Capture the cell that displays the provided text and extract its (x, y) central coordinate. 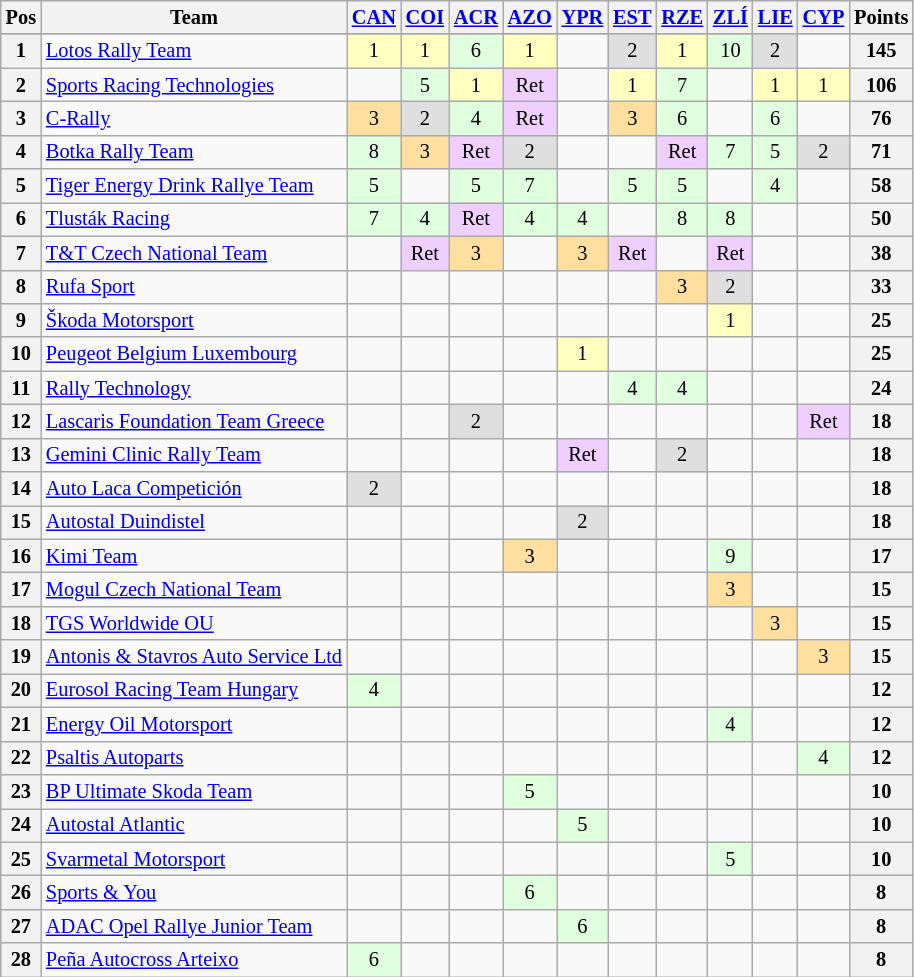
LIE (776, 17)
50 (881, 219)
Tlusták Racing (194, 219)
Psaltis Autoparts (194, 758)
ADAC Opel Rallye Junior Team (194, 926)
Kimi Team (194, 556)
38 (881, 253)
21 (21, 724)
Pos (21, 17)
27 (21, 926)
Team (194, 17)
COI (425, 17)
20 (21, 690)
ZLÍ (730, 17)
EST (632, 17)
19 (21, 657)
Autostal Duindistel (194, 522)
Points (881, 17)
Eurosol Racing Team Hungary (194, 690)
Tiger Energy Drink Rallye Team (194, 186)
C-Rally (194, 118)
Energy Oil Motorsport (194, 724)
CAN (374, 17)
14 (21, 489)
BP Ultimate Skoda Team (194, 791)
Rally Technology (194, 388)
Peugeot Belgium Luxembourg (194, 354)
58 (881, 186)
Botka Rally Team (194, 152)
13 (21, 455)
28 (21, 960)
TGS Worldwide OU (194, 623)
Autostal Atlantic (194, 825)
Antonis & Stavros Auto Service Ltd (194, 657)
T&T Czech National Team (194, 253)
71 (881, 152)
Mogul Czech National Team (194, 589)
Peña Autocross Arteixo (194, 960)
Sports Racing Technologies (194, 85)
Svarmetal Motorsport (194, 859)
22 (21, 758)
ACR (476, 17)
RZE (682, 17)
76 (881, 118)
26 (21, 892)
11 (21, 388)
106 (881, 85)
Sports & You (194, 892)
33 (881, 287)
YPR (583, 17)
Auto Laca Competición (194, 489)
Rufa Sport (194, 287)
AZO (530, 17)
Lascaris Foundation Team Greece (194, 421)
23 (21, 791)
Škoda Motorsport (194, 320)
16 (21, 556)
Gemini Clinic Rally Team (194, 455)
Lotos Rally Team (194, 51)
CYP (824, 17)
145 (881, 51)
